Identify which cell holds the provided text, then report its [X, Y] central coordinate. 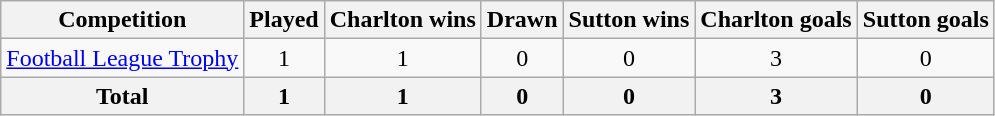
Football League Trophy [122, 58]
Sutton goals [926, 20]
Sutton wins [629, 20]
Charlton goals [776, 20]
Played [284, 20]
Charlton wins [402, 20]
Drawn [522, 20]
Competition [122, 20]
Total [122, 96]
